Extract the (x, y) coordinate from the center of the cell holding the provided text.  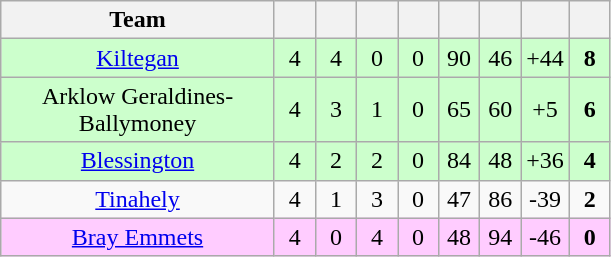
84 (460, 161)
+5 (546, 110)
60 (500, 110)
Arklow Geraldines-Ballymoney (138, 110)
+44 (546, 58)
90 (460, 58)
-46 (546, 237)
94 (500, 237)
65 (460, 110)
Tinahely (138, 199)
Kiltegan (138, 58)
47 (460, 199)
-39 (546, 199)
46 (500, 58)
6 (590, 110)
+36 (546, 161)
Bray Emmets (138, 237)
86 (500, 199)
8 (590, 58)
Team (138, 20)
Blessington (138, 161)
